Capture the cell that displays the provided text and extract its [x, y] central coordinate. 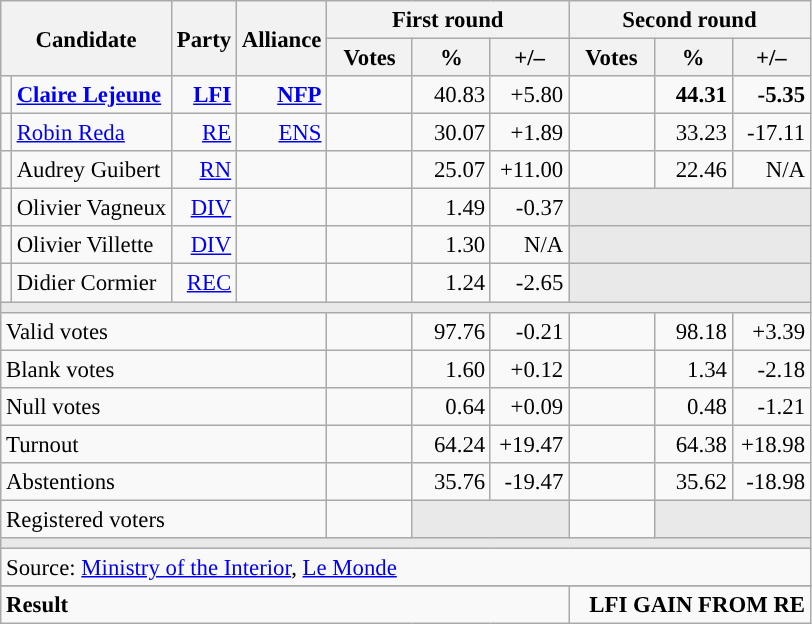
Registered voters [164, 519]
+11.00 [529, 170]
-5.35 [771, 95]
1.49 [451, 208]
1.34 [693, 369]
-0.37 [529, 208]
Blank votes [164, 369]
-0.21 [529, 331]
64.38 [693, 444]
ENS [281, 133]
RN [204, 170]
22.46 [693, 170]
Abstentions [164, 482]
REC [204, 283]
1.30 [451, 245]
Olivier Villette [91, 245]
64.24 [451, 444]
Party [204, 38]
25.07 [451, 170]
Robin Reda [91, 133]
Result [285, 605]
-2.18 [771, 369]
+1.89 [529, 133]
0.64 [451, 406]
First round [448, 20]
0.48 [693, 406]
NFP [281, 95]
33.23 [693, 133]
+0.09 [529, 406]
LFI [204, 95]
Audrey Guibert [91, 170]
Source: Ministry of the Interior, Le Monde [406, 567]
+5.80 [529, 95]
Didier Cormier [91, 283]
-19.47 [529, 482]
+0.12 [529, 369]
Valid votes [164, 331]
-17.11 [771, 133]
Claire Lejeune [91, 95]
-1.21 [771, 406]
97.76 [451, 331]
Second round [690, 20]
RE [204, 133]
44.31 [693, 95]
Null votes [164, 406]
40.83 [451, 95]
-2.65 [529, 283]
Olivier Vagneux [91, 208]
Candidate [86, 38]
35.76 [451, 482]
+18.98 [771, 444]
Turnout [164, 444]
+19.47 [529, 444]
30.07 [451, 133]
35.62 [693, 482]
1.24 [451, 283]
Alliance [281, 38]
1.60 [451, 369]
+3.39 [771, 331]
98.18 [693, 331]
LFI GAIN FROM RE [690, 605]
-18.98 [771, 482]
